Identify which cell holds the provided text, then report its [x, y] central coordinate. 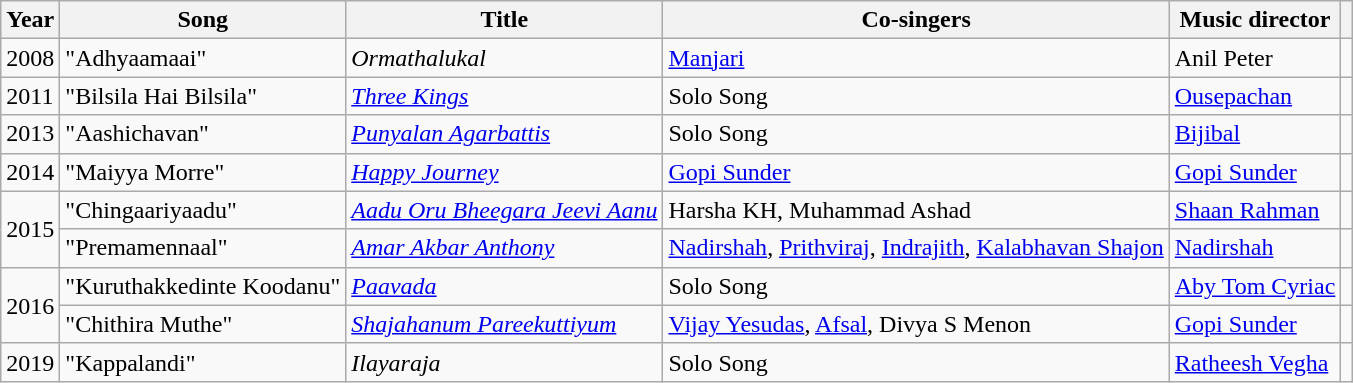
Nadirshah [1255, 248]
"Bilsila Hai Bilsila" [203, 96]
Nadirshah, Prithviraj, Indrajith, Kalabhavan Shajon [916, 248]
Shajahanum Pareekuttiyum [504, 324]
Ilayaraja [504, 362]
Year [30, 20]
Song [203, 20]
Music director [1255, 20]
Happy Journey [504, 172]
Bijibal [1255, 134]
"Maiyya Morre" [203, 172]
2014 [30, 172]
Amar Akbar Anthony [504, 248]
Co-singers [916, 20]
2016 [30, 305]
Aby Tom Cyriac [1255, 286]
Harsha KH, Muhammad Ashad [916, 210]
Anil Peter [1255, 58]
Three Kings [504, 96]
Ormathalukal [504, 58]
2013 [30, 134]
"Premamennaal" [203, 248]
Manjari [916, 58]
Paavada [504, 286]
2011 [30, 96]
Ratheesh Vegha [1255, 362]
Vijay Yesudas, Afsal, Divya S Menon [916, 324]
Ousepachan [1255, 96]
2019 [30, 362]
"Kappalandi" [203, 362]
"Aashichavan" [203, 134]
"Chingaariyaadu" [203, 210]
"Kuruthakkedinte Koodanu" [203, 286]
Shaan Rahman [1255, 210]
Punyalan Agarbattis [504, 134]
"Chithira Muthe" [203, 324]
Aadu Oru Bheegara Jeevi Aanu [504, 210]
Title [504, 20]
2008 [30, 58]
2015 [30, 229]
"Adhyaamaai" [203, 58]
